Find where the given text appears and provide that cell's center as (X, Y) coordinate. 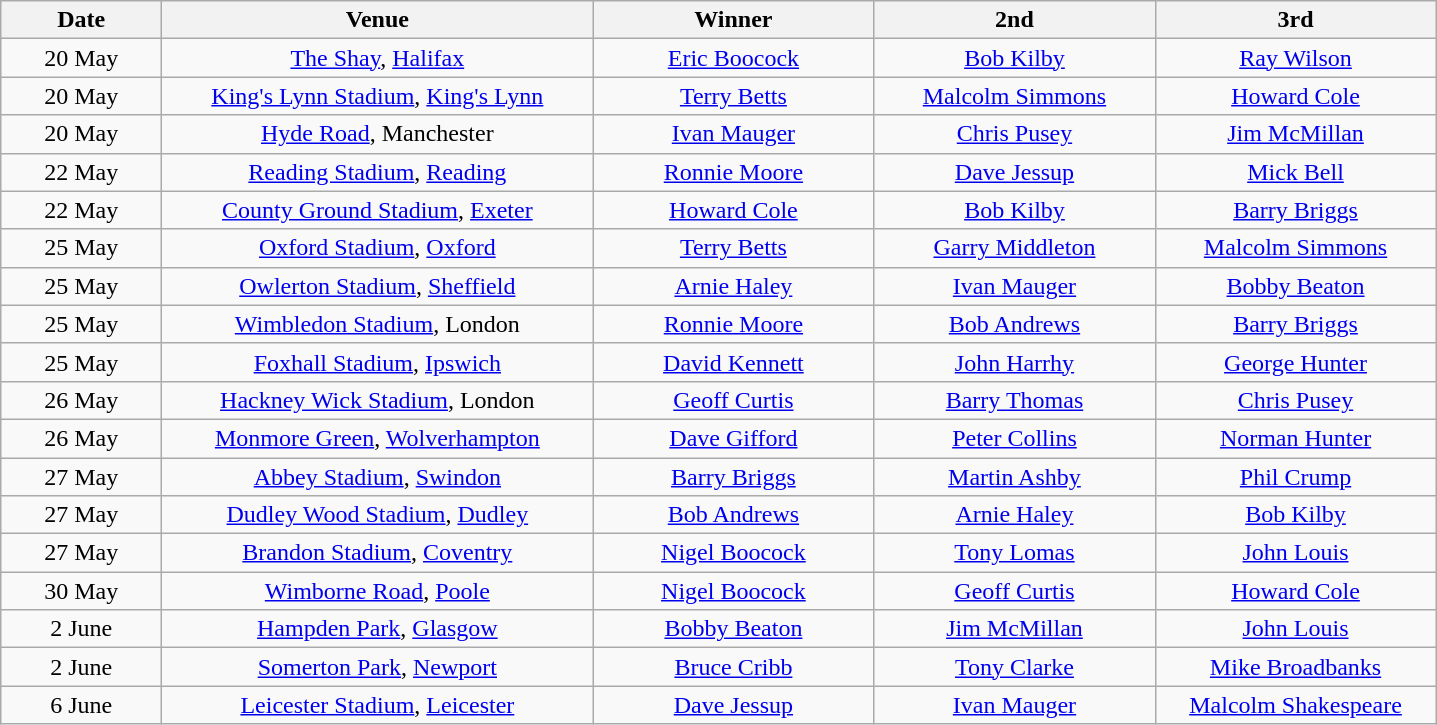
3rd (1296, 20)
Norman Hunter (1296, 438)
County Ground Stadium, Exeter (378, 210)
Leicester Stadium, Leicester (378, 705)
The Shay, Halifax (378, 58)
Owlerton Stadium, Sheffield (378, 286)
Monmore Green, Wolverhampton (378, 438)
Barry Thomas (1014, 400)
Hampden Park, Glasgow (378, 629)
Date (82, 20)
George Hunter (1296, 362)
Peter Collins (1014, 438)
Bruce Cribb (734, 667)
Hackney Wick Stadium, London (378, 400)
King's Lynn Stadium, King's Lynn (378, 96)
Wimbledon Stadium, London (378, 324)
Malcolm Shakespeare (1296, 705)
Wimborne Road, Poole (378, 591)
Tony Lomas (1014, 553)
Oxford Stadium, Oxford (378, 248)
30 May (82, 591)
Dudley Wood Stadium, Dudley (378, 515)
Reading Stadium, Reading (378, 172)
6 June (82, 705)
Eric Boocock (734, 58)
Tony Clarke (1014, 667)
2nd (1014, 20)
Ray Wilson (1296, 58)
Winner (734, 20)
John Harrhy (1014, 362)
Garry Middleton (1014, 248)
Mike Broadbanks (1296, 667)
Martin Ashby (1014, 477)
Somerton Park, Newport (378, 667)
David Kennett (734, 362)
Brandon Stadium, Coventry (378, 553)
Hyde Road, Manchester (378, 134)
Dave Gifford (734, 438)
Mick Bell (1296, 172)
Venue (378, 20)
Foxhall Stadium, Ipswich (378, 362)
Phil Crump (1296, 477)
Abbey Stadium, Swindon (378, 477)
